Pinpoint the cell where the given text exists, returning its [X, Y] midpoint coordinate. 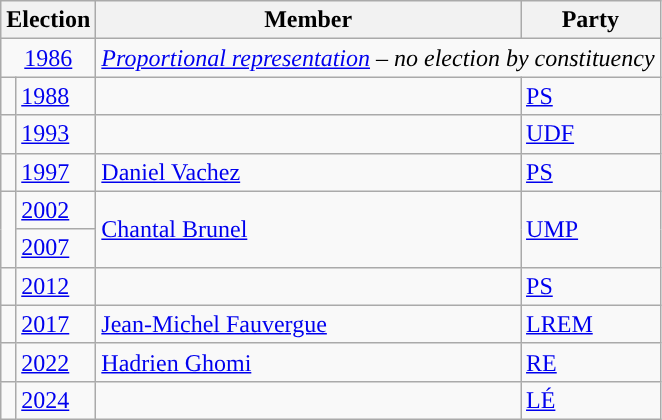
UDF [591, 134]
Election [48, 20]
UMP [591, 229]
Member [308, 20]
Hadrien Ghomi [308, 362]
1997 [56, 172]
RE [591, 362]
Daniel Vachez [308, 172]
2022 [56, 362]
Party [591, 20]
Proportional representation – no election by constituency [378, 58]
2007 [56, 248]
1993 [56, 134]
Jean-Michel Fauvergue [308, 324]
LÉ [591, 400]
1986 [48, 58]
LREM [591, 324]
2012 [56, 286]
2024 [56, 400]
Chantal Brunel [308, 229]
2002 [56, 210]
1988 [56, 96]
2017 [56, 324]
